Capture the cell that displays the provided text and extract its [x, y] central coordinate. 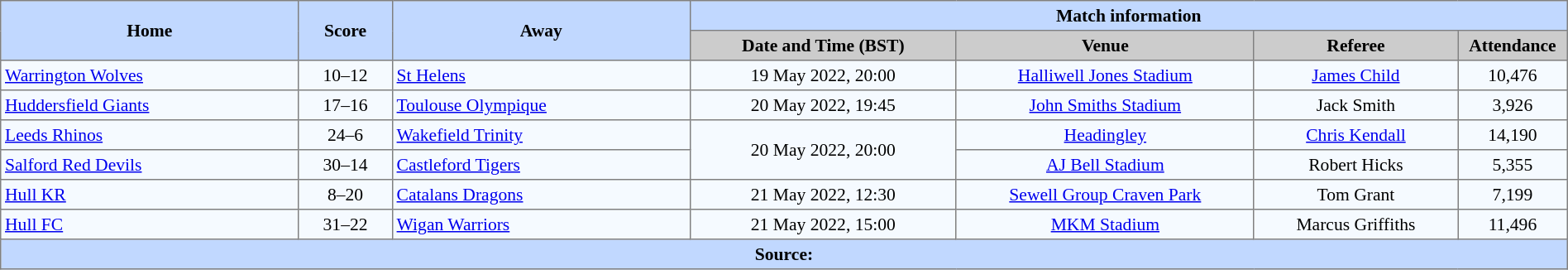
17–16 [346, 105]
21 May 2022, 12:30 [823, 195]
Catalans Dragons [541, 195]
7,199 [1513, 195]
John Smiths Stadium [1105, 105]
20 May 2022, 19:45 [823, 105]
Home [150, 31]
Sewell Group Craven Park [1105, 195]
8–20 [346, 195]
Wakefield Trinity [541, 135]
Warrington Wolves [150, 75]
Castleford Tigers [541, 165]
19 May 2022, 20:00 [823, 75]
Halliwell Jones Stadium [1105, 75]
Chris Kendall [1355, 135]
Match information [1128, 16]
31–22 [346, 224]
Venue [1105, 46]
MKM Stadium [1105, 224]
Salford Red Devils [150, 165]
Headingley [1105, 135]
21 May 2022, 15:00 [823, 224]
Source: [784, 254]
Score [346, 31]
Referee [1355, 46]
24–6 [346, 135]
11,496 [1513, 224]
3,926 [1513, 105]
10,476 [1513, 75]
Wigan Warriors [541, 224]
Robert Hicks [1355, 165]
Jack Smith [1355, 105]
20 May 2022, 20:00 [823, 150]
Hull KR [150, 195]
James Child [1355, 75]
5,355 [1513, 165]
Away [541, 31]
10–12 [346, 75]
St Helens [541, 75]
Leeds Rhinos [150, 135]
14,190 [1513, 135]
Attendance [1513, 46]
Date and Time (BST) [823, 46]
Hull FC [150, 224]
Huddersfield Giants [150, 105]
Toulouse Olympique [541, 105]
AJ Bell Stadium [1105, 165]
Tom Grant [1355, 195]
Marcus Griffiths [1355, 224]
30–14 [346, 165]
